Scan for the cell matching the given text and deliver its [X, Y] coordinate at center. 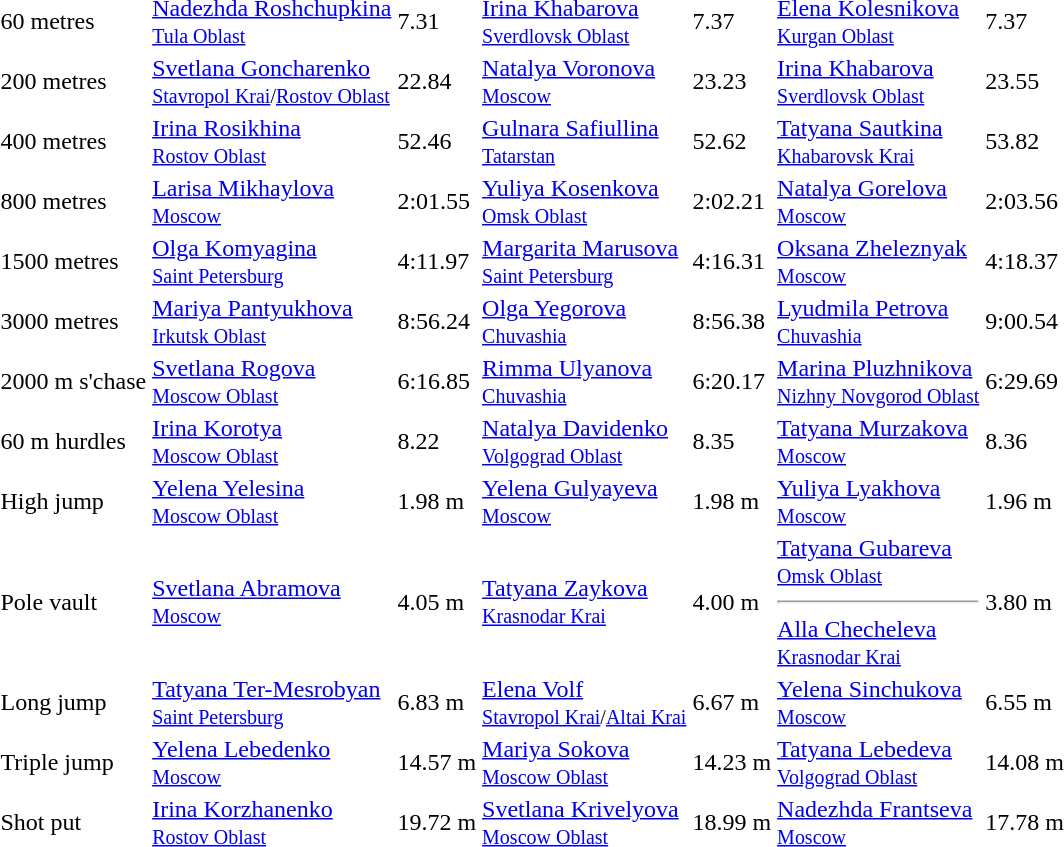
Tatyana SautkinaKhabarovsk Krai [878, 142]
6:16.85 [437, 382]
6.67 m [732, 702]
Irina KhabarovaSverdlovsk Oblast [878, 82]
Olga YegorovaChuvashia [584, 322]
Irina RosikhinaRostov Oblast [272, 142]
52.62 [732, 142]
Tatyana GubarevaOmsk OblastAlla ChechelevaKrasnodar Krai [878, 602]
Lyudmila PetrovaChuvashia [878, 322]
Tatyana LebedevaVolgograd Oblast [878, 762]
Margarita MarusovaSaint Petersburg [584, 262]
Yuliya LyakhovaMoscow [878, 502]
Svetlana AbramovaMoscow [272, 602]
Yelena YelesinaMoscow Oblast [272, 502]
52.46 [437, 142]
14.23 m [732, 762]
4:16.31 [732, 262]
Svetlana RogovaMoscow Oblast [272, 382]
23.23 [732, 82]
4:11.97 [437, 262]
Yuliya KosenkovaOmsk Oblast [584, 202]
2:02.21 [732, 202]
Tatyana ZaykovaKrasnodar Krai [584, 602]
Mariya PantyukhovaIrkutsk Oblast [272, 322]
Yelena SinchukovaMoscow [878, 702]
Tatyana Ter-MesrobyanSaint Petersburg [272, 702]
8:56.38 [732, 322]
Yelena LebedenkoMoscow [272, 762]
Oksana ZheleznyakMoscow [878, 262]
4.00 m [732, 602]
8:56.24 [437, 322]
8.35 [732, 442]
Yelena GulyayevaMoscow [584, 502]
Elena VolfStavropol Krai/Altai Krai [584, 702]
Gulnara SafiullinaTatarstan [584, 142]
Natalya DavidenkoVolgograd Oblast [584, 442]
8.22 [437, 442]
Marina PluzhnikovaNizhny Novgorod Oblast [878, 382]
4.05 m [437, 602]
Olga KomyaginaSaint Petersburg [272, 262]
Irina KorotyaMoscow Oblast [272, 442]
Rimma UlyanovaChuvashia [584, 382]
Mariya SokovaMoscow Oblast [584, 762]
6.83 m [437, 702]
14.57 m [437, 762]
Natalya GorelovaMoscow [878, 202]
6:20.17 [732, 382]
Larisa MikhaylovaMoscow [272, 202]
22.84 [437, 82]
2:01.55 [437, 202]
Svetlana GoncharenkoStavropol Krai/Rostov Oblast [272, 82]
Tatyana MurzakovaMoscow [878, 442]
Natalya VoronovaMoscow [584, 82]
